Search for the cell housing the specified text and yield its [x, y] center coordinate. 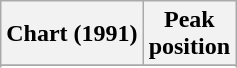
Chart (1991) [72, 34]
Peakposition [189, 34]
